Find where the given text appears and provide that cell's center as (x, y) coordinate. 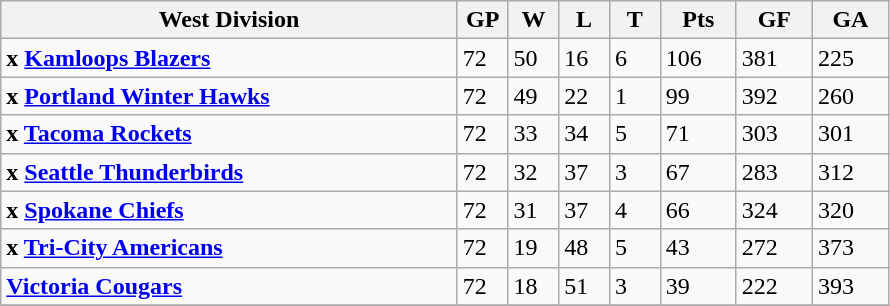
283 (774, 172)
x Tri-City Americans (230, 248)
222 (774, 286)
x Spokane Chiefs (230, 210)
4 (634, 210)
18 (534, 286)
51 (584, 286)
50 (534, 58)
71 (698, 134)
381 (774, 58)
324 (774, 210)
320 (850, 210)
260 (850, 96)
33 (534, 134)
x Tacoma Rockets (230, 134)
x Portland Winter Hawks (230, 96)
1 (634, 96)
31 (534, 210)
49 (534, 96)
West Division (230, 20)
373 (850, 248)
Pts (698, 20)
34 (584, 134)
66 (698, 210)
L (584, 20)
67 (698, 172)
32 (534, 172)
19 (534, 248)
301 (850, 134)
303 (774, 134)
39 (698, 286)
99 (698, 96)
GA (850, 20)
43 (698, 248)
225 (850, 58)
393 (850, 286)
GF (774, 20)
6 (634, 58)
x Seattle Thunderbirds (230, 172)
106 (698, 58)
272 (774, 248)
GP (482, 20)
392 (774, 96)
Victoria Cougars (230, 286)
W (534, 20)
16 (584, 58)
312 (850, 172)
x Kamloops Blazers (230, 58)
T (634, 20)
22 (584, 96)
48 (584, 248)
